Provide the [X, Y] coordinate of the cell's center where the given text is located.  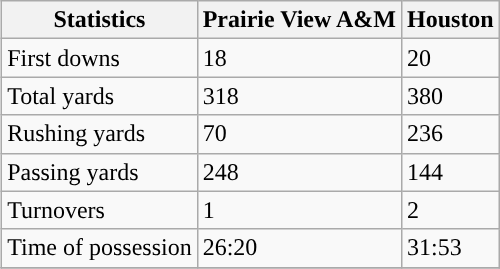
1 [299, 210]
Rushing yards [100, 134]
318 [299, 96]
236 [450, 134]
18 [299, 58]
Prairie View A&M [299, 20]
144 [450, 172]
31:53 [450, 248]
Total yards [100, 96]
Time of possession [100, 248]
20 [450, 58]
70 [299, 134]
Turnovers [100, 210]
380 [450, 96]
248 [299, 172]
First downs [100, 58]
26:20 [299, 248]
Houston [450, 20]
Passing yards [100, 172]
2 [450, 210]
Statistics [100, 20]
